Output the [X, Y] coordinate of the center of the cell containing the given text.  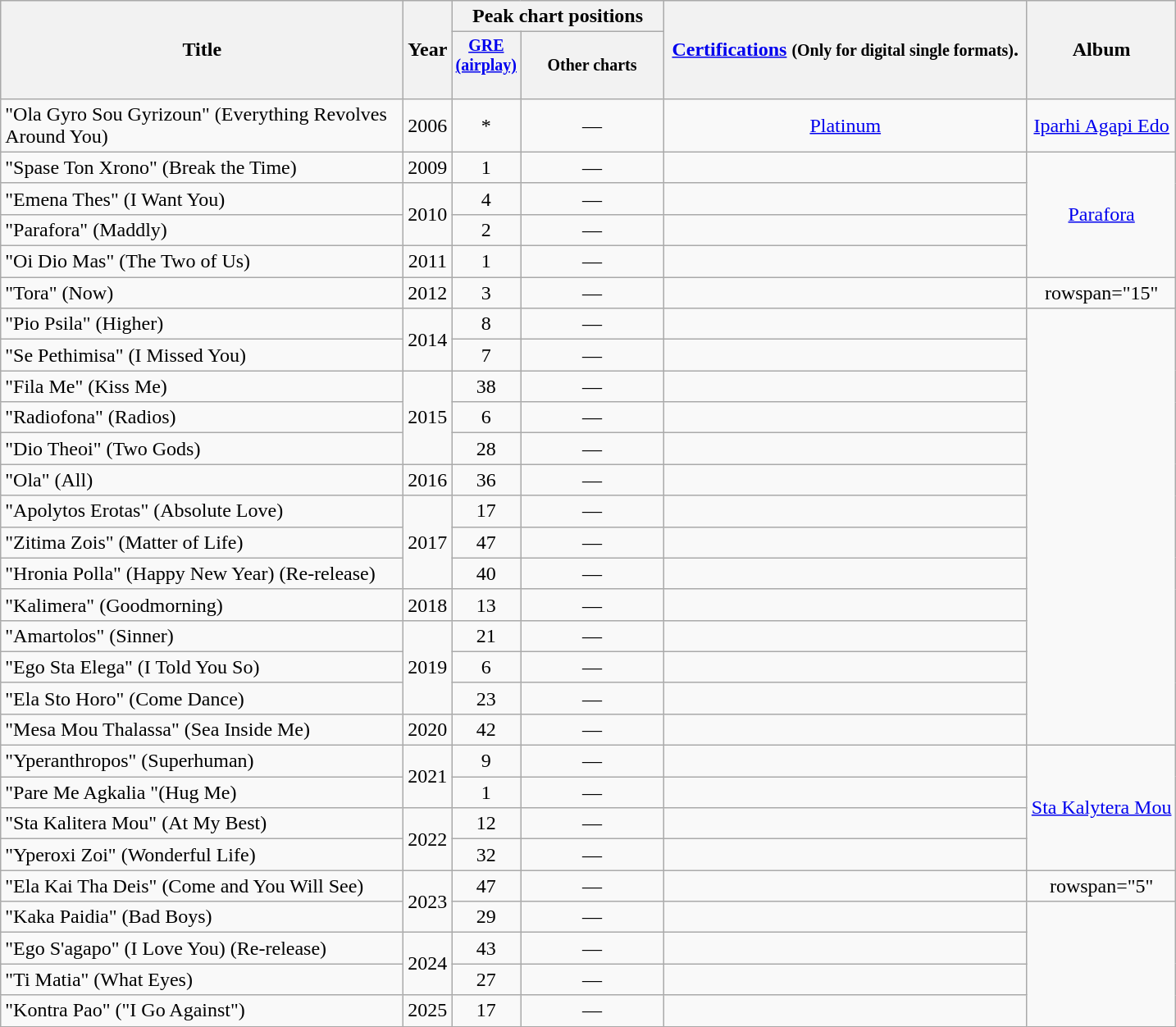
28 [486, 449]
38 [486, 386]
2022 [428, 839]
36 [486, 480]
29 [486, 917]
2025 [428, 1011]
7 [486, 355]
Other charts [592, 66]
Title [202, 50]
2018 [428, 605]
42 [486, 729]
2011 [428, 262]
Sta Kalytera Mou [1101, 808]
2023 [428, 901]
2021 [428, 777]
"Zitima Zois" (Matter of Life) [202, 542]
2019 [428, 667]
"Dio Theoi" (Two Gods) [202, 449]
2010 [428, 214]
"Amartolos" (Sinner) [202, 636]
Peak chart positions [558, 16]
"Ego S'agapo" (I Love You) (Re-release) [202, 948]
Year [428, 50]
8 [486, 324]
2014 [428, 340]
2015 [428, 418]
"Spase Ton Xrono" (Break the Time) [202, 167]
32 [486, 855]
"Emena Thes" (I Want You) [202, 199]
4 [486, 199]
"Fila Me" (Kiss Me) [202, 386]
2017 [428, 542]
"Ola Gyro Sou Gyrizoun" (Everything Revolves Around You) [202, 125]
"Oi Dio Mas" (The Two of Us) [202, 262]
* [486, 125]
9 [486, 761]
27 [486, 979]
2006 [428, 125]
2012 [428, 293]
"Yperoxi Zoi" (Wonderful Life) [202, 855]
"Pio Psila" (Higher) [202, 324]
"Se Pethimisa" (I Missed You) [202, 355]
23 [486, 698]
2 [486, 230]
"Ela Kai Tha Deis" (Come and You Will See) [202, 886]
"Yperanthropos" (Superhuman) [202, 761]
Album [1101, 50]
"Tora" (Now) [202, 293]
rowspan="15" [1101, 293]
"Sta Kalitera Mou" (At My Best) [202, 824]
2024 [428, 964]
"Ola" (All) [202, 480]
Platinum [845, 125]
GRE(airplay) [486, 66]
"Kaka Paidia" (Bad Boys) [202, 917]
2020 [428, 729]
"Ego Sta Elega" (I Told You So) [202, 667]
3 [486, 293]
"Parafora" (Maddly) [202, 230]
13 [486, 605]
"Kalimera" (Goodmorning) [202, 605]
43 [486, 948]
2016 [428, 480]
40 [486, 573]
"Apolytos Erotas" (Absolute Love) [202, 511]
"Pare Me Agkalia "(Hug Me) [202, 792]
"Ela Sto Horo" (Come Dance) [202, 698]
Certifications (Only for digital single formats). [845, 50]
rowspan="5" [1101, 886]
"Mesa Mou Thalassa" (Sea Inside Me) [202, 729]
12 [486, 824]
Iparhi Agapi Edo [1101, 125]
2009 [428, 167]
"Hronia Polla" (Happy New Year) (Re-release) [202, 573]
Parafora [1101, 214]
"Kontra Pao" ("I Go Against") [202, 1011]
"Radiofona" (Radios) [202, 418]
"Ti Matia" (What Eyes) [202, 979]
21 [486, 636]
